Locate the cell with the specified text and output its [x, y] center coordinate. 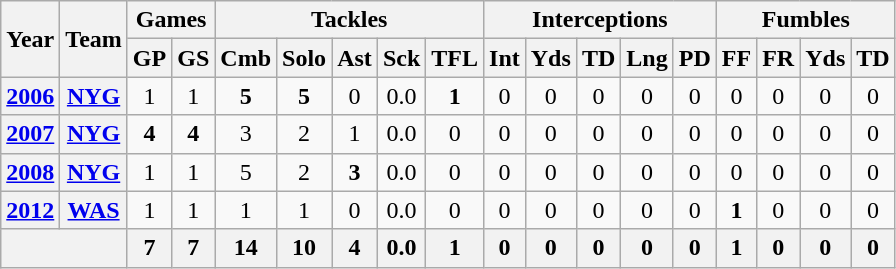
Fumbles [806, 20]
Cmb [246, 58]
Int [505, 58]
PD [694, 58]
TFL [455, 58]
14 [246, 248]
Year [30, 39]
Ast [355, 58]
Interceptions [600, 20]
GP [149, 58]
Team [94, 39]
GS [194, 58]
2007 [30, 134]
Lng [647, 58]
FF [736, 58]
Games [170, 20]
10 [304, 248]
WAS [94, 210]
2008 [30, 172]
FR [778, 58]
Sck [401, 58]
Solo [304, 58]
2006 [30, 96]
2012 [30, 210]
Tackles [350, 20]
